Determine the [x, y] coordinate at the center of the cell enclosing the given text.  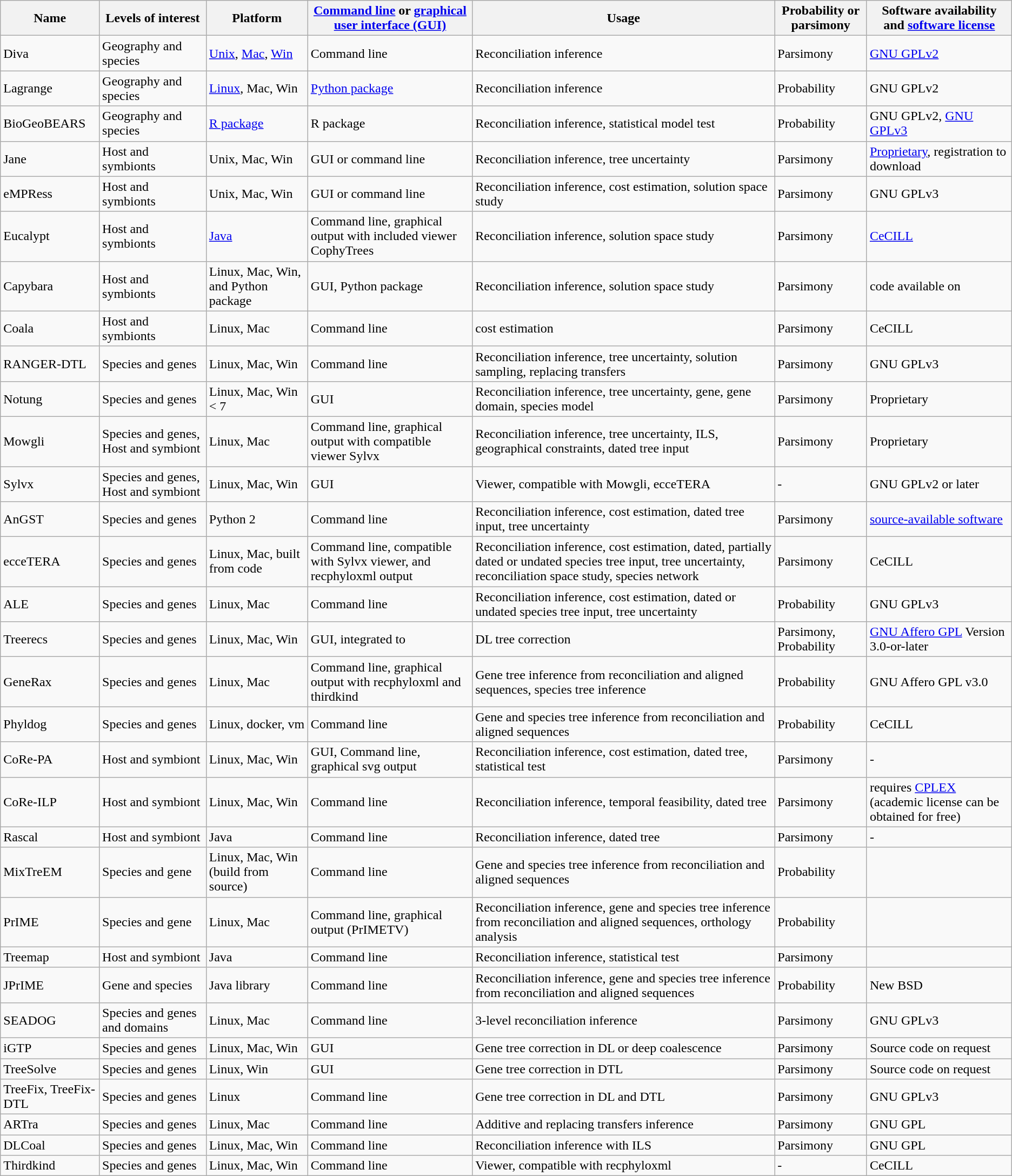
GNU GPLv2, GNU GPLv3 [939, 123]
code available on [939, 286]
CoRe-PA [50, 759]
Linux, Mac, Win (build from source) [257, 872]
Reconciliation inference, dated tree [624, 837]
source-available software [939, 519]
Command line, graphical output with recphyloxml and thirdkind [390, 682]
MixTreEM [50, 872]
Gene tree correction in DL and DTL [624, 1097]
Reconciliation inference, tree uncertainty [624, 159]
Linux, Mac, Win, and Python package [257, 286]
Reconciliation inference, gene and species tree inference from reconciliation and aligned sequences, orthology analysis [624, 922]
New BSD [939, 985]
Linux, docker, vm [257, 725]
ARTra [50, 1125]
Python 2 [257, 519]
Reconciliation inference, tree uncertainty, gene, gene domain, species model [624, 399]
CoRe-ILP [50, 802]
iGTP [50, 1048]
TreeSolve [50, 1069]
Notung [50, 399]
DL tree correction [624, 639]
Reconciliation inference, temporal feasibility, dated tree [624, 802]
cost estimation [624, 329]
ecceTERA [50, 562]
Reconciliation inference, cost estimation, dated or undated species tree input, tree uncertainty [624, 604]
Viewer, compatible with recphyloxml [624, 1166]
DLCoal [50, 1145]
Proprietary, registration to download [939, 159]
GUI, integrated to [390, 639]
Viewer, compatible with Mowgli, ecceTERA [624, 483]
Command line or graphical user interface (GUI) [390, 18]
Gene and species [153, 985]
Reconciliation inference, cost estimation, dated tree input, tree uncertainty [624, 519]
RANGER-DTL [50, 363]
eMPRess [50, 194]
Lagrange [50, 89]
Treemap [50, 957]
Species and genes and domains [153, 1020]
GNU Affero GPL Version 3.0-or-later [939, 639]
GeneRax [50, 682]
Software availability and software license [939, 18]
Jane [50, 159]
Reconciliation inference with ILS [624, 1145]
Reconciliation inference, statistical test [624, 957]
Command line, compatible with Sylvx viewer, and recphyloxml output [390, 562]
Additive and replacing transfers inference [624, 1125]
Usage [624, 18]
Reconciliation inference, statistical model test [624, 123]
ALE [50, 604]
Reconciliation inference, cost estimation, solution space study [624, 194]
Levels of interest [153, 18]
Python package [390, 89]
Reconciliation inference, tree uncertainty, solution sampling, replacing transfers [624, 363]
3-level reconciliation inference [624, 1020]
TreeFix, TreeFix-DTL [50, 1097]
JPrIME [50, 985]
Coala [50, 329]
Linux [257, 1097]
Rascal [50, 837]
AnGST [50, 519]
Gene tree correction in DL or deep coalescence [624, 1048]
Linux, Mac, Win < 7 [257, 399]
Sylvx [50, 483]
Command line, graphical output with included viewer CophyTrees [390, 236]
Mowgli [50, 441]
Java library [257, 985]
Command line, graphical output with compatible viewer Sylvx [390, 441]
Linux, Mac, built from code [257, 562]
Phyldog [50, 725]
Treerecs [50, 639]
Gene tree correction in DTL [624, 1069]
Thirdkind [50, 1166]
GNU GPLv2 or later [939, 483]
Reconciliation inference, gene and species tree inference from reconciliation and aligned sequences [624, 985]
Diva [50, 53]
PrIME [50, 922]
GNU Affero GPL v3.0 [939, 682]
Eucalypt [50, 236]
Parsimony, Probability [821, 639]
Platform [257, 18]
GUI, Python package [390, 286]
Gene tree inference from reconciliation and aligned sequences, species tree inference [624, 682]
Probability or parsimony [821, 18]
Command line, graphical output (PrIMETV) [390, 922]
Capybara [50, 286]
Reconciliation inference, cost estimation, dated tree, statistical test [624, 759]
GUI, Command line, graphical svg output [390, 759]
BioGeoBEARS [50, 123]
SEADOG [50, 1020]
Linux, Win [257, 1069]
requires CPLEX (academic license can be obtained for free) [939, 802]
Reconciliation inference, tree uncertainty, ILS, geographical constraints, dated tree input [624, 441]
Name [50, 18]
